Locate the cell with the specified text and output its [X, Y] center coordinate. 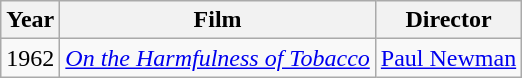
1962 [30, 58]
Film [218, 20]
Paul Newman [448, 58]
Year [30, 20]
On the Harmfulness of Tobacco [218, 58]
Director [448, 20]
